Pinpoint the cell where the given text exists, returning its [x, y] midpoint coordinate. 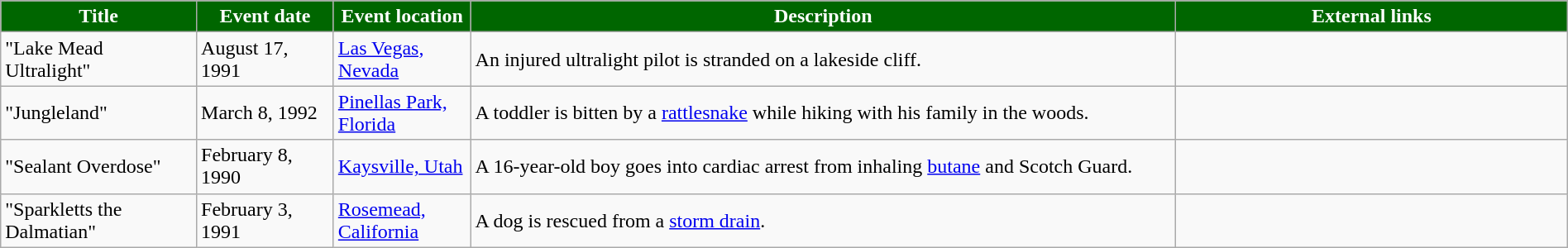
Kaysville, Utah [402, 167]
August 17, 1991 [265, 60]
Title [99, 17]
February 8, 1990 [265, 167]
"Lake Mead Ultralight" [99, 60]
A 16-year-old boy goes into cardiac arrest from inhaling butane and Scotch Guard. [824, 167]
"Jungleland" [99, 112]
Pinellas Park, Florida [402, 112]
An injured ultralight pilot is stranded on a lakeside cliff. [824, 60]
February 3, 1991 [265, 220]
Event location [402, 17]
March 8, 1992 [265, 112]
Las Vegas, Nevada [402, 60]
A toddler is bitten by a rattlesnake while hiking with his family in the woods. [824, 112]
Event date [265, 17]
Rosemead, California [402, 220]
"Sealant Overdose" [99, 167]
"Sparkletts the Dalmatian" [99, 220]
External links [1372, 17]
Description [824, 17]
A dog is rescued from a storm drain. [824, 220]
